Detect which cell encompasses the target text, then output its [x, y] center coordinate. 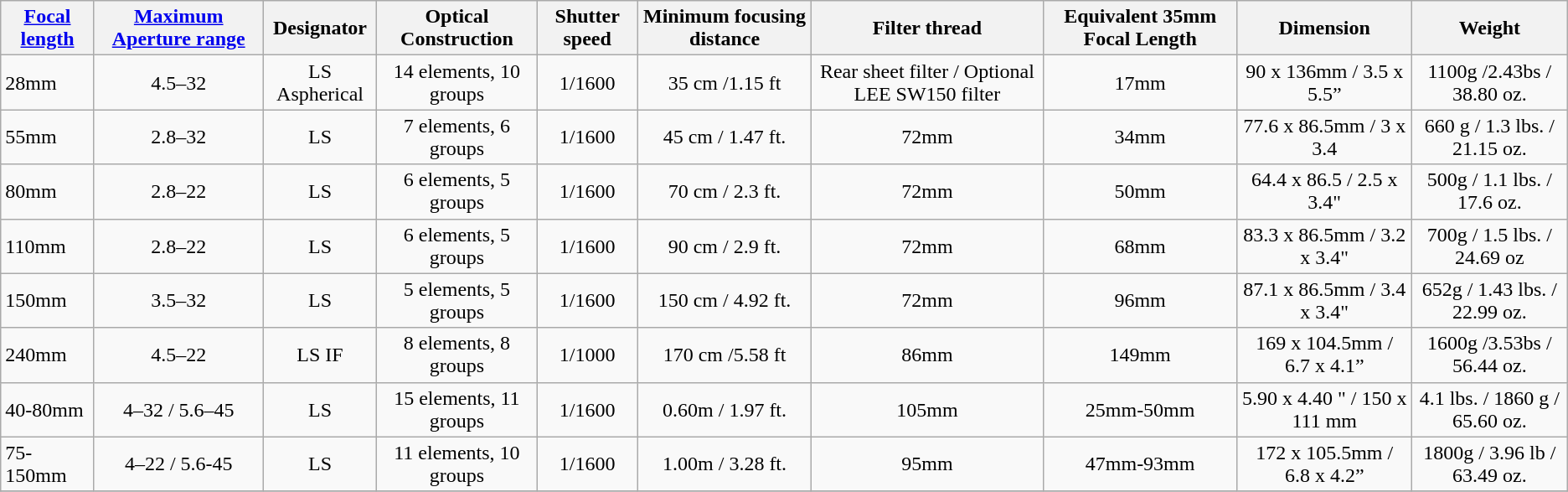
25mm-50mm [1140, 409]
5.90 x 4.40 " / 150 x 111 mm [1324, 409]
Dimension [1324, 28]
47mm-93mm [1140, 464]
169 x 104.5mm / 6.7 x 4.1” [1324, 355]
15 elements, 11 groups [457, 409]
LS IF [320, 355]
75-150mm [48, 464]
45 cm / 1.47 ft. [724, 137]
90 x 136mm / 3.5 x 5.5” [1324, 82]
64.4 x 86.5 / 2.5 x 3.4" [1324, 191]
Weight [1489, 28]
11 elements, 10 groups [457, 464]
95mm [928, 464]
1600g /3.53bs / 56.44 oz. [1489, 355]
Shutter speed [588, 28]
77.6 x 86.5mm / 3 x 3.4 [1324, 137]
87.1 x 86.5mm / 3.4 x 3.4" [1324, 300]
8 elements, 8 groups [457, 355]
90 cm / 2.9 ft. [724, 246]
172 x 105.5mm / 6.8 x 4.2” [1324, 464]
150mm [48, 300]
4.5–22 [178, 355]
70 cm / 2.3 ft. [724, 191]
3.5–32 [178, 300]
110mm [48, 246]
LS Aspherical [320, 82]
40-80mm [48, 409]
83.3 x 86.5mm / 3.2 x 3.4" [1324, 246]
2.8–32 [178, 137]
86mm [928, 355]
1/1000 [588, 355]
105mm [928, 409]
5 elements, 5 groups [457, 300]
149mm [1140, 355]
Designator [320, 28]
170 cm /5.58 ft [724, 355]
4–22 / 5.6-45 [178, 464]
34mm [1140, 137]
660 g / 1.3 lbs. / 21.15 oz. [1489, 137]
500g / 1.1 lbs. / 17.6 oz. [1489, 191]
50mm [1140, 191]
28mm [48, 82]
4–32 / 5.6–45 [178, 409]
7 elements, 6 groups [457, 137]
Filter thread [928, 28]
Equivalent 35mm Focal Length [1140, 28]
150 cm / 4.92 ft. [724, 300]
652g / 1.43 lbs. / 22.99 oz. [1489, 300]
17mm [1140, 82]
1100g /2.43bs / 38.80 oz. [1489, 82]
55mm [48, 137]
4.5–32 [178, 82]
35 cm /1.15 ft [724, 82]
Rear sheet filter / Optional LEE SW150 filter [928, 82]
96mm [1140, 300]
Minimum focusing distance [724, 28]
4.1 lbs. / 1860 g / 65.60 oz. [1489, 409]
0.60m / 1.97 ft. [724, 409]
1800g / 3.96 lb / 63.49 oz. [1489, 464]
Maximum Aperture range [178, 28]
68mm [1140, 246]
Focal length [48, 28]
700g / 1.5 lbs. / 24.69 oz [1489, 246]
80mm [48, 191]
Optical Construction [457, 28]
1.00m / 3.28 ft. [724, 464]
240mm [48, 355]
14 elements, 10 groups [457, 82]
